Identify which cell holds the provided text, then report its [x, y] central coordinate. 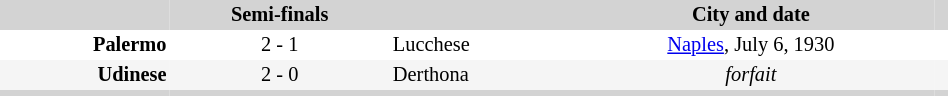
Naples, July 6, 1930 [752, 45]
2 - 0 [280, 75]
Udinese [85, 75]
City and date [752, 15]
Semi-finals [280, 15]
2 - 1 [280, 45]
Derthona [478, 75]
Palermo [85, 45]
Lucchese [478, 45]
forfait [752, 75]
